Output the [x, y] coordinate of the center of the cell containing the given text.  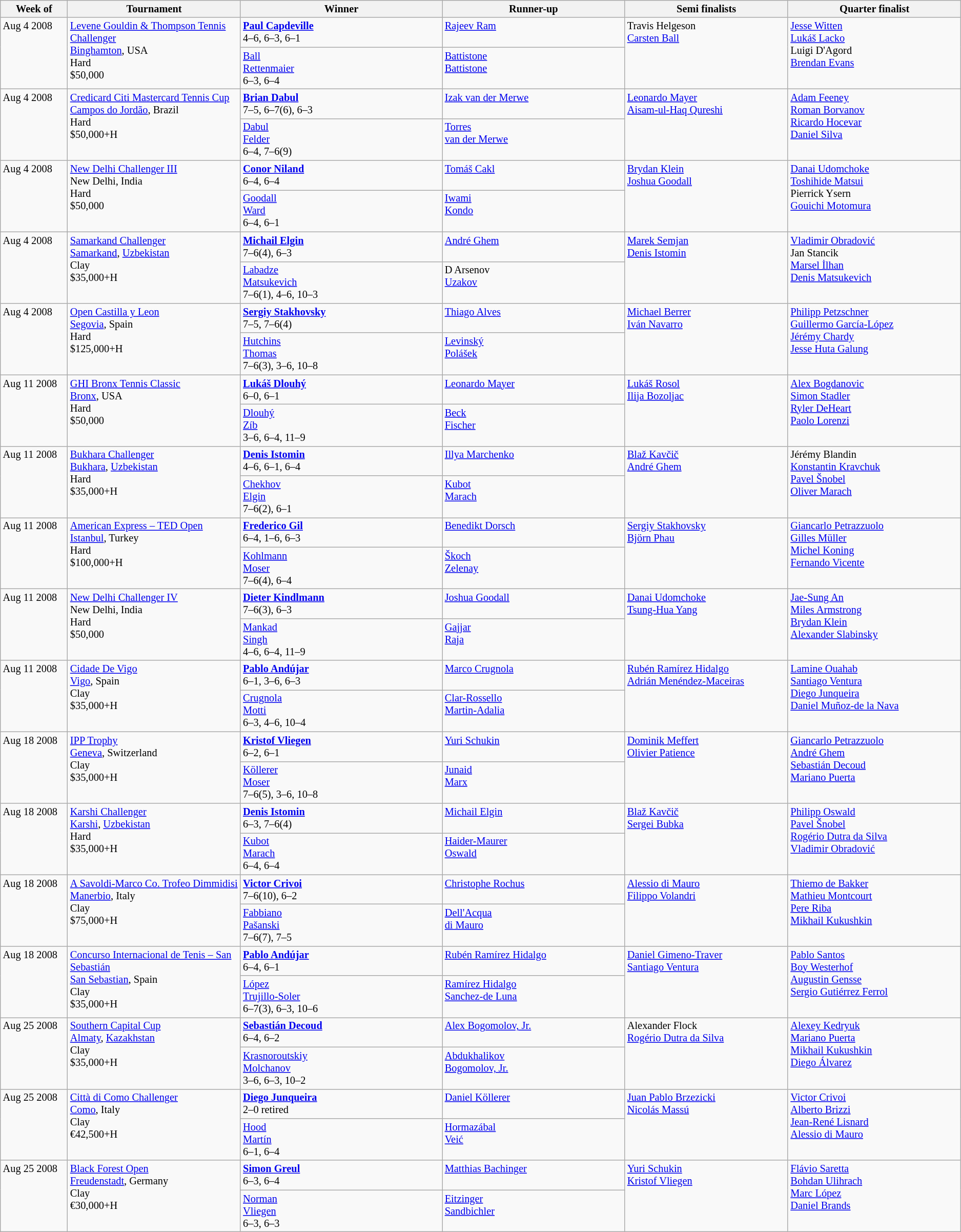
Cidade De Vigo Vigo, SpainClay$35,000+H [154, 696]
Philipp Oswald Pavel Šnobel Rogério Dutra da Silva Vladimir Obradović [874, 839]
Open Castilla y Leon Segovia, SpainHard$125,000+H [154, 338]
Credicard Citi Mastercard Tennis CupCampos do Jordão, BrazilHard$50,000+H [154, 124]
Dlouhý Zíb3–6, 6–4, 11–9 [341, 425]
Conor Niland6–4, 6–4 [341, 175]
Beck Fischer [534, 425]
Kristof Vliegen6–2, 6–1 [341, 746]
Paul Capdeville4–6, 6–3, 6–1 [341, 32]
Giancarlo Petrazzuolo André Ghem Sebastián Decoud Mariano Puerta [874, 767]
Daniel Köllerer [534, 1104]
Torres van der Merwe [534, 139]
Quarter finalist [874, 9]
Rubén Ramírez Hidalgo [534, 961]
Danai Udomchoke Toshihide Matsui Pierrick Ysern Gouichi Motomura [874, 196]
Joshua Goodall [534, 603]
Simon Greul6–3, 6–4 [341, 1175]
Alex Bogomolov, Jr. [534, 1032]
Marek Semjan Denis Istomin [706, 268]
Samarkand Challenger Samarkand, UzbekistanClay$35,000+H [154, 268]
Victor Crivoi7–6(10), 6–2 [341, 890]
Köllerer Moser7–6(5), 3–6, 10–8 [341, 782]
Victor Crivoi Alberto Brizzi Jean-René Lisnard Alessio di Mauro [874, 1125]
Denis Istomin4–6, 6–1, 6–4 [341, 461]
IPP Trophy Geneva, SwitzerlandClay$35,000+H [154, 767]
Alexander Flock Rogério Dutra da Silva [706, 1053]
Tomáš Cakl [534, 175]
Daniel Gimeno-Traver Santiago Ventura [706, 981]
Blaž Kavčič André Ghem [706, 482]
Brian Dabul7–5, 6–7(6), 6–3 [341, 104]
Alex Bogdanovic Simon Stadler Ryler DeHeart Paolo Lorenzi [874, 410]
Iwami Kondo [534, 211]
Gajjar Raja [534, 639]
Alessio di Mauro Filippo Volandri [706, 911]
Lamine Ouahab Santiago Ventura Diego Junqueira Daniel Muñoz-de la Nava [874, 696]
Adam Feeney Roman Borvanov Ricardo Hocevar Daniel Silva [874, 124]
Bukhara Challenger Bukhara, UzbekistanHard$35,000+H [154, 482]
Abdukhalikov Bogomolov, Jr. [534, 1068]
Southern Capital Cup Almaty, KazakhstanClay$35,000+H [154, 1053]
Clar-Rossello Martin-Adalia [534, 711]
Matthias Bachinger [534, 1175]
Mankad Singh4–6, 6–4, 11–9 [341, 639]
André Ghem [534, 247]
Illya Marchenko [534, 461]
D Arsenov Uzakov [534, 282]
Semi finalists [706, 9]
Giancarlo Petrazzuolo Gilles Müller Michel Koning Fernando Vicente [874, 553]
Dell'Acqua di Mauro [534, 925]
Goodall Ward6–4, 6–1 [341, 211]
Marco Crugnola [534, 675]
Denis Istomin6–3, 7–6(4) [341, 818]
Pablo Andújar6–1, 3–6, 6–3 [341, 675]
Hormazábal Veić [534, 1139]
Ball Rettenmaier6–3, 6–4 [341, 68]
Runner-up [534, 9]
López Trujillo-Soler6–7(3), 6–3, 10–6 [341, 997]
American Express – TED Open Istanbul, TurkeyHard$100,000+H [154, 553]
Lukáš Rosol Ilija Bozoljac [706, 410]
Izak van der Merwe [534, 104]
Week of [34, 9]
Hood Martín6–1, 6–4 [341, 1139]
Travis Helgeson Carsten Ball [706, 53]
Thiemo de Bakker Mathieu Montcourt Pere Riba Mikhail Kukushkin [874, 911]
Benedikt Dorsch [534, 532]
Kubot Marach [534, 497]
Pablo Santos Boy Westerhof Augustin Gensse Sergio Gutiérrez Ferrol [874, 981]
Christophe Rochus [534, 890]
Škoch Zelenay [534, 568]
Crugnola Motti6–3, 4–6, 10–4 [341, 711]
GHI Bronx Tennis Classic Bronx, USAHard$50,000 [154, 410]
Danai Udomchoke Tsung-Hua Yang [706, 624]
Sergiy Stakhovsky7–5, 7–6(4) [341, 318]
Dieter Kindlmann7–6(3), 6–3 [341, 603]
Tournament [154, 9]
Battistone Battistone [534, 68]
Leonardo Mayer Aisam-ul-Haq Qureshi [706, 124]
Thiago Alves [534, 318]
A Savoldi-Marco Co. Trofeo DimmidisiManerbio, ItalyClay$75,000+H [154, 911]
Lukáš Dlouhý6–0, 6–1 [341, 390]
Flávio Saretta Bohdan Ulihrach Marc López Daniel Brands [874, 1196]
Kohlmann Moser7–6(4), 6–4 [341, 568]
Michael Berrer Iván Navarro [706, 338]
Pablo Andújar6–4, 6–1 [341, 961]
Norman Vliegen6–3, 6–3 [341, 1211]
Sebastián Decoud6–4, 6–2 [341, 1032]
Jérémy Blandin Konstantin Kravchuk Pavel Šnobel Oliver Marach [874, 482]
Jae-Sung An Miles Armstrong Brydan Klein Alexander Slabinsky [874, 624]
Michail Elgin7–6(4), 6–3 [341, 247]
Labadze Matsukevich7–6(1), 4–6, 10–3 [341, 282]
Karshi Challenger Karshi, UzbekistanHard$35,000+H [154, 839]
Fabbiano Pašanski7–6(7), 7–5 [341, 925]
Leonardo Mayer [534, 390]
Vladimir Obradović Jan Stancik Marsel İlhan Denis Matsukevich [874, 268]
Eitzinger Sandbichler [534, 1211]
Diego Junqueira2–0 retired [341, 1104]
Levene Gouldin & Thompson Tennis Challenger Binghamton, USAHard$50,000 [154, 53]
Hutchins Thomas7–6(3), 3–6, 10–8 [341, 354]
Juan Pablo Brzezicki Nicolás Massú [706, 1125]
Junaid Marx [534, 782]
New Delhi Challenger III New Delhi, IndiaHard$50,000 [154, 196]
Blaž Kavčič Sergei Bubka [706, 839]
Dominik Meffert Olivier Patience [706, 767]
Concurso Internacional de Tenis – San Sebastián San Sebastian, SpainClay$35,000+H [154, 981]
Winner [341, 9]
Rajeev Ram [534, 32]
Brydan Klein Joshua Goodall [706, 196]
New Delhi Challenger IV New Delhi, IndiaHard$50,000 [154, 624]
Sergiy Stakhovsky Björn Phau [706, 553]
Rubén Ramírez Hidalgo Adrián Menéndez-Maceiras [706, 696]
Ramírez Hidalgo Sanchez-de Luna [534, 997]
Città di Como Challenger Como, ItalyClay€42,500+H [154, 1125]
Yuri Schukin Kristof Vliegen [706, 1196]
Levinský Polášek [534, 354]
Haider-Maurer Oswald [534, 854]
Chekhov Elgin7–6(2), 6–1 [341, 497]
Michail Elgin [534, 818]
Dabul Felder6–4, 7–6(9) [341, 139]
Yuri Schukin [534, 746]
Jesse Witten Lukáš Lacko Luigi D'Agord Brendan Evans [874, 53]
Black Forest Open Freudenstadt, GermanyClay€30,000+H [154, 1196]
Philipp Petzschner Guillermo García-López Jérémy Chardy Jesse Huta Galung [874, 338]
Kubot Marach6–4, 6–4 [341, 854]
Frederico Gil6–4, 1–6, 6–3 [341, 532]
Alexey Kedryuk Mariano Puerta Mikhail Kukushkin Diego Álvarez [874, 1053]
Krasnoroutskiy Molchanov3–6, 6–3, 10–2 [341, 1068]
